Identify which cell holds the provided text, then report its (x, y) central coordinate. 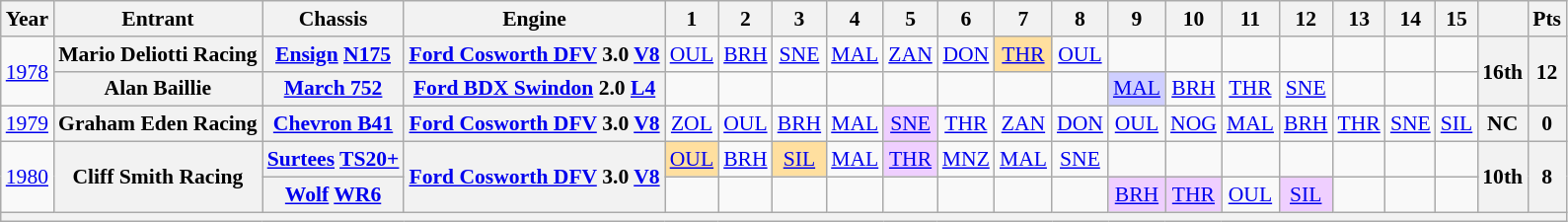
15 (1456, 19)
Entrant (158, 19)
6 (966, 19)
11 (1250, 19)
1979 (28, 124)
1 (692, 19)
Engine (534, 19)
10 (1194, 19)
16th (1502, 71)
Ensign N175 (334, 54)
Surtees TS20+ (334, 160)
MNZ (966, 160)
0 (1547, 124)
Ford BDX Swindon 2.0 L4 (534, 89)
5 (910, 19)
2 (746, 19)
NOG (1194, 124)
13 (1360, 19)
ZOL (692, 124)
Year (28, 19)
Alan Baillie (158, 89)
Cliff Smith Racing (158, 178)
10th (1502, 178)
1980 (28, 178)
Graham Eden Racing (158, 124)
Mario Deliotti Racing (158, 54)
7 (1023, 19)
NC (1502, 124)
Chevron B41 (334, 124)
Pts (1547, 19)
4 (855, 19)
March 752 (334, 89)
9 (1137, 19)
1978 (28, 71)
Chassis (334, 19)
3 (799, 19)
Wolf WR6 (334, 194)
14 (1411, 19)
